From the cell containing the given text, extract its center point as (X, Y) coordinate. 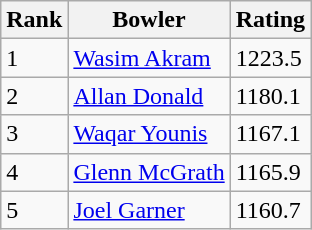
Waqar Younis (149, 134)
Glenn McGrath (149, 172)
1160.7 (270, 210)
1180.1 (270, 96)
Joel Garner (149, 210)
2 (34, 96)
Bowler (149, 20)
1165.9 (270, 172)
Rating (270, 20)
Allan Donald (149, 96)
Rank (34, 20)
1223.5 (270, 58)
1167.1 (270, 134)
5 (34, 210)
3 (34, 134)
Wasim Akram (149, 58)
1 (34, 58)
4 (34, 172)
